Determine the (X, Y) coordinate at the center of the cell enclosing the given text.  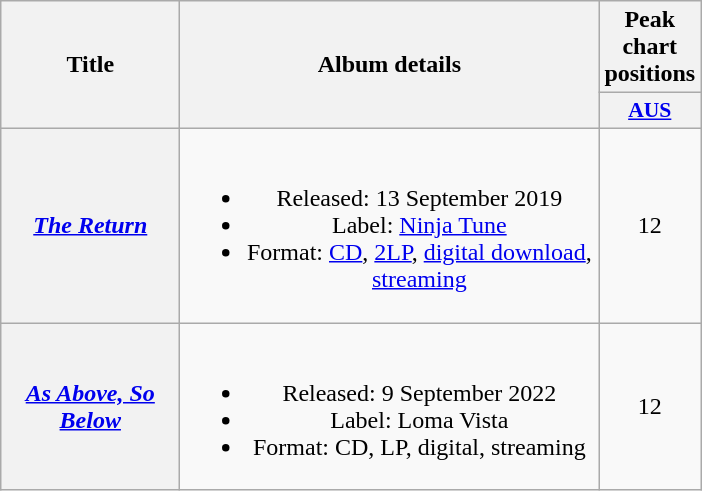
Released: 9 September 2022Label: Loma VistaFormat: CD, LP, digital, streaming (390, 406)
AUS (650, 111)
The Return (90, 225)
Peak chart positions (650, 47)
Released: 13 September 2019Label: Ninja TuneFormat: CD, 2LP, digital download, streaming (390, 225)
Album details (390, 65)
As Above, So Below (90, 406)
Title (90, 65)
